Detect which cell encompasses the target text, then output its (X, Y) center coordinate. 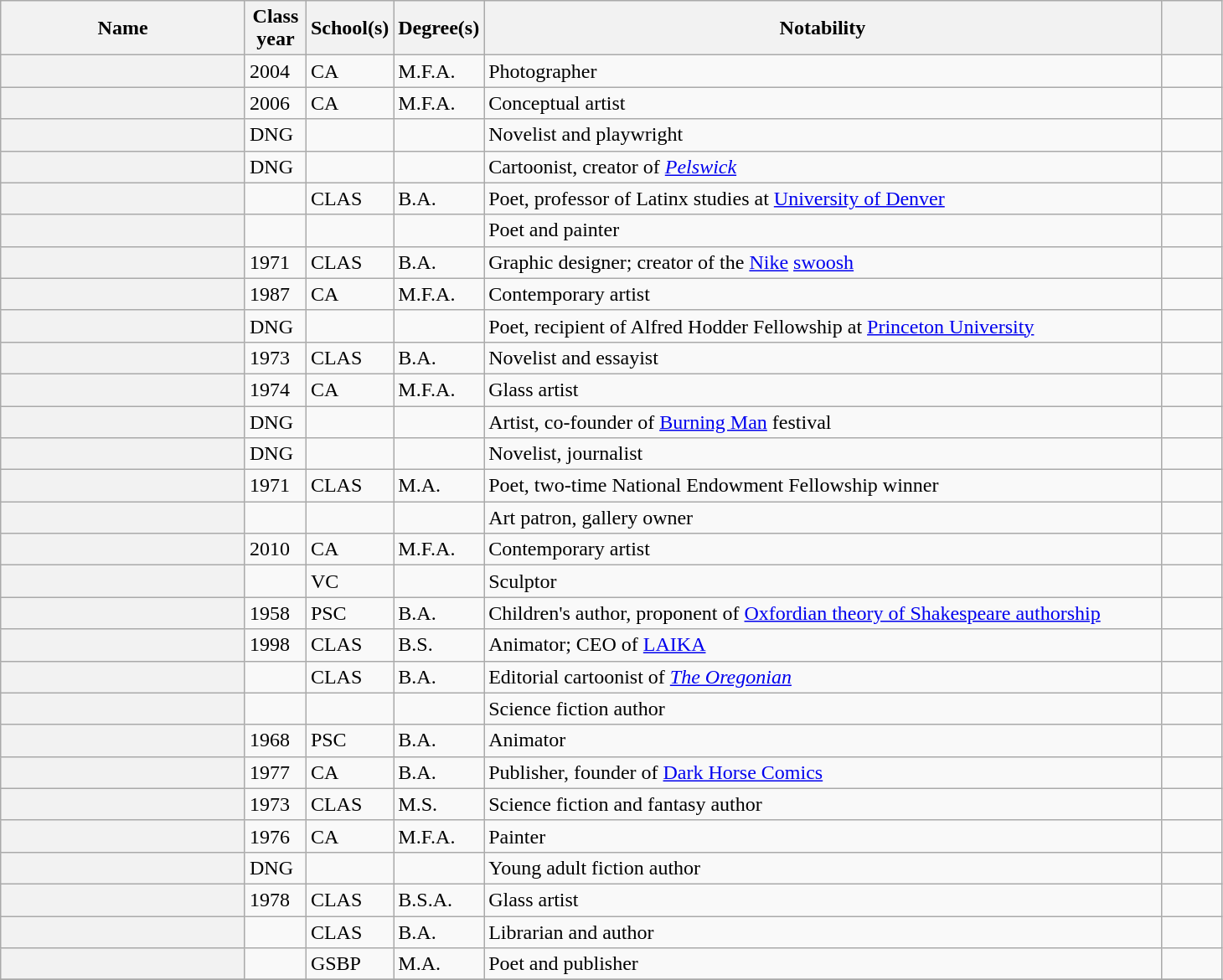
1977 (275, 772)
Cartoonist, creator of Pelswick (823, 167)
Conceptual artist (823, 103)
Art patron, gallery owner (823, 518)
1978 (275, 900)
1998 (275, 645)
Photographer (823, 71)
VC (349, 581)
Novelist and essayist (823, 358)
Notability (823, 28)
GSBP (349, 964)
Novelist, journalist (823, 454)
Novelist and playwright (823, 135)
Animator (823, 740)
Poet and painter (823, 230)
Artist, co-founder of Burning Man festival (823, 421)
2004 (275, 71)
1976 (275, 836)
Poet, two-time National Endowment Fellowship winner (823, 486)
1987 (275, 294)
1968 (275, 740)
Children's author, proponent of Oxfordian theory of Shakespeare authorship (823, 613)
B.S. (439, 645)
Animator; CEO of LAIKA (823, 645)
Painter (823, 836)
Young adult fiction author (823, 868)
1974 (275, 389)
Editorial cartoonist of The Oregonian (823, 677)
B.S.A. (439, 900)
1958 (275, 613)
Poet, professor of Latinx studies at University of Denver (823, 199)
Poet, recipient of Alfred Hodder Fellowship at Princeton University (823, 326)
School(s) (349, 28)
Name (123, 28)
M.S. (439, 804)
Degree(s) (439, 28)
2010 (275, 549)
Librarian and author (823, 932)
Class year (275, 28)
2006 (275, 103)
Science fiction author (823, 709)
Graphic designer; creator of the Nike swoosh (823, 262)
Science fiction and fantasy author (823, 804)
Poet and publisher (823, 964)
Publisher, founder of Dark Horse Comics (823, 772)
Sculptor (823, 581)
